Identify which cell holds the provided text, then report its [X, Y] central coordinate. 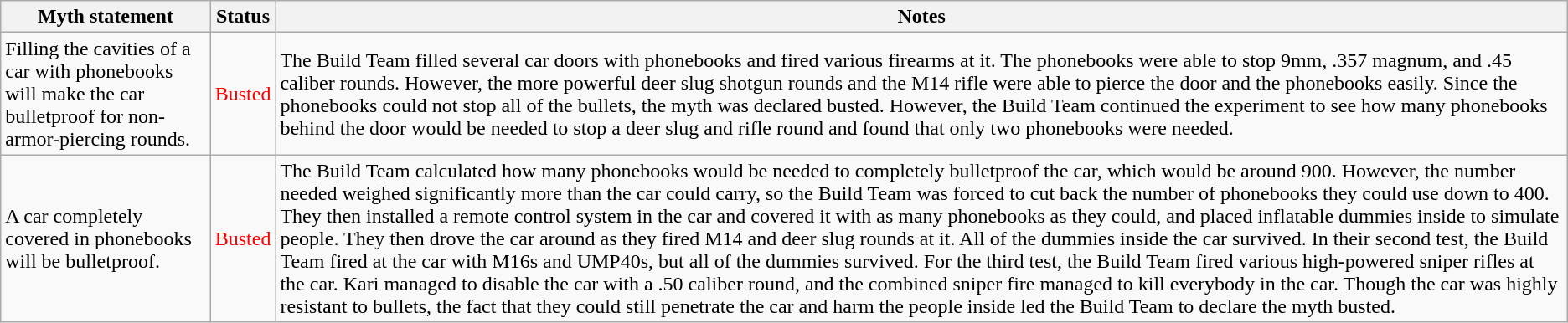
Notes [921, 17]
A car completely covered in phonebooks will be bulletproof. [106, 238]
Myth statement [106, 17]
Filling the cavities of a car with phonebooks will make the car bulletproof for non-armor-piercing rounds. [106, 94]
Status [243, 17]
